From the cell containing the given text, extract its center point as [x, y] coordinate. 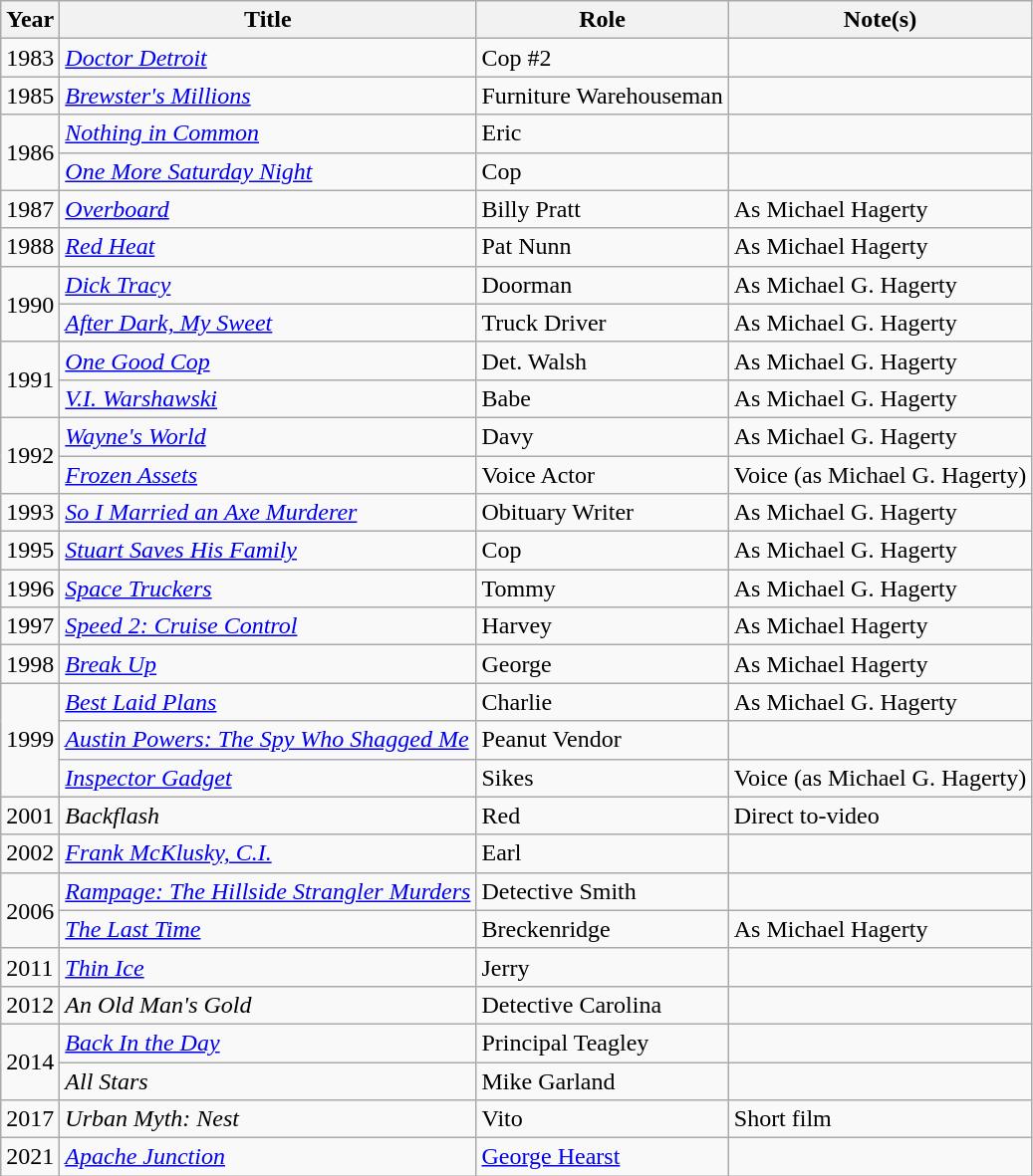
1993 [30, 513]
1990 [30, 304]
Doorman [602, 285]
Jerry [602, 967]
Sikes [602, 778]
2017 [30, 1119]
1995 [30, 551]
Vito [602, 1119]
2014 [30, 1061]
All Stars [268, 1080]
1991 [30, 379]
Det. Walsh [602, 360]
Billy Pratt [602, 209]
Mike Garland [602, 1080]
Frank McKlusky, C.I. [268, 853]
Title [268, 20]
1997 [30, 626]
2001 [30, 816]
An Old Man's Gold [268, 1005]
Harvey [602, 626]
1985 [30, 96]
Pat Nunn [602, 247]
The Last Time [268, 929]
Rampage: The Hillside Strangler Murders [268, 891]
2021 [30, 1157]
George Hearst [602, 1157]
2011 [30, 967]
Overboard [268, 209]
Babe [602, 398]
Urban Myth: Nest [268, 1119]
1983 [30, 58]
Cop #2 [602, 58]
1987 [30, 209]
Peanut Vendor [602, 740]
Nothing in Common [268, 133]
Speed 2: Cruise Control [268, 626]
1998 [30, 664]
1986 [30, 152]
Red [602, 816]
Brewster's Millions [268, 96]
Thin Ice [268, 967]
2012 [30, 1005]
Tommy [602, 588]
Dick Tracy [268, 285]
Eric [602, 133]
Truck Driver [602, 323]
1992 [30, 455]
Short film [881, 1119]
Red Heat [268, 247]
Apache Junction [268, 1157]
Voice Actor [602, 475]
Stuart Saves His Family [268, 551]
Furniture Warehouseman [602, 96]
George [602, 664]
So I Married an Axe Murderer [268, 513]
Wayne's World [268, 436]
1999 [30, 740]
Detective Smith [602, 891]
Inspector Gadget [268, 778]
Space Truckers [268, 588]
Break Up [268, 664]
After Dark, My Sweet [268, 323]
2002 [30, 853]
Best Laid Plans [268, 702]
Direct to-video [881, 816]
1988 [30, 247]
Note(s) [881, 20]
One Good Cop [268, 360]
Year [30, 20]
Charlie [602, 702]
Frozen Assets [268, 475]
Davy [602, 436]
Breckenridge [602, 929]
Role [602, 20]
Detective Carolina [602, 1005]
Principal Teagley [602, 1043]
Back In the Day [268, 1043]
Earl [602, 853]
One More Saturday Night [268, 171]
Backflash [268, 816]
Austin Powers: The Spy Who Shagged Me [268, 740]
1996 [30, 588]
Doctor Detroit [268, 58]
2006 [30, 910]
Obituary Writer [602, 513]
V.I. Warshawski [268, 398]
